Return [x, y] of the center of cell containing provided text 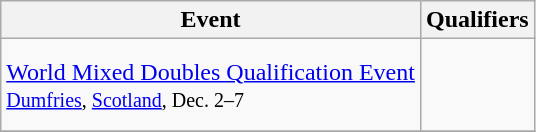
Qualifiers [477, 20]
Event [211, 20]
World Mixed Doubles Qualification Event Dumfries, Scotland, Dec. 2–7 [211, 85]
